Return (X, Y) of the center of cell containing provided text 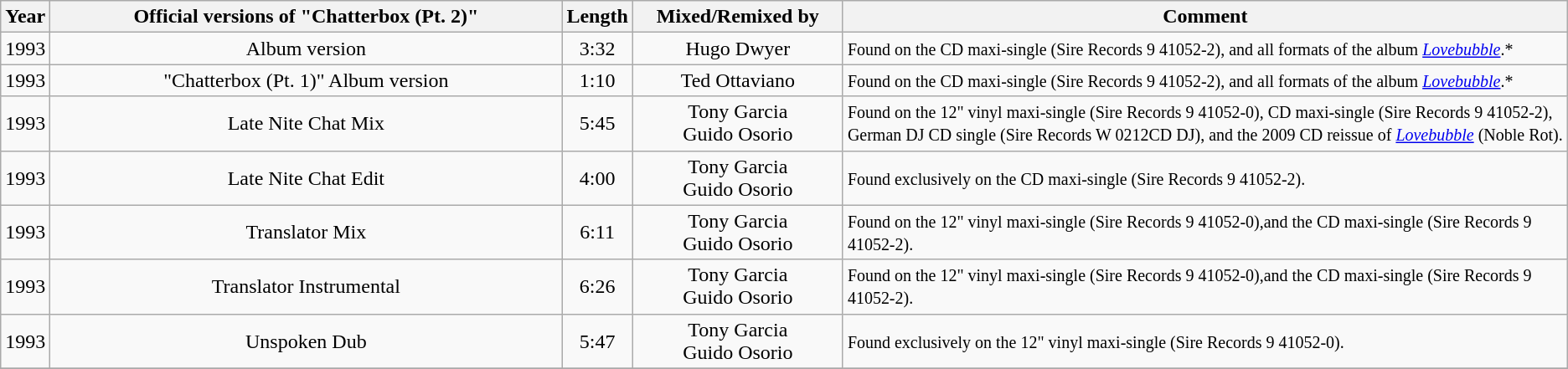
Late Nite Chat Edit (307, 177)
"Chatterbox (Pt. 1)" Album version (307, 80)
Ted Ottaviano (737, 80)
Unspoken Dub (307, 341)
Year (25, 17)
Comment (1204, 17)
Official versions of "Chatterbox (Pt. 2)" (307, 17)
Translator Instrumental (307, 286)
Late Nite Chat Mix (307, 124)
6:11 (597, 233)
Length (597, 17)
Album version (307, 49)
4:00 (597, 177)
5:45 (597, 124)
3:32 (597, 49)
5:47 (597, 341)
6:26 (597, 286)
Mixed/Remixed by (737, 17)
1:10 (597, 80)
Found exclusively on the 12" vinyl maxi-single (Sire Records 9 41052-0). (1204, 341)
Translator Mix (307, 233)
Hugo Dwyer (737, 49)
Found exclusively on the CD maxi-single (Sire Records 9 41052-2). (1204, 177)
